Scan for the cell matching the given text and deliver its [x, y] coordinate at center. 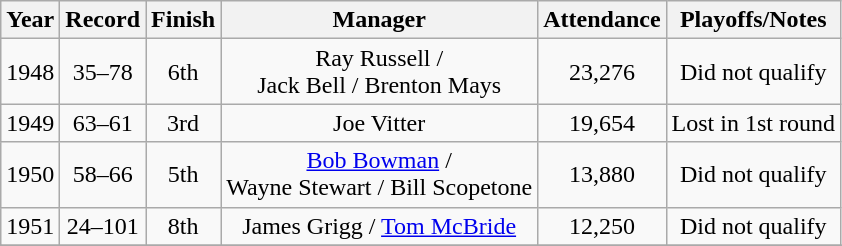
James Grigg / Tom McBride [380, 226]
Attendance [602, 20]
19,654 [602, 123]
Bob Bowman / Wayne Stewart / Bill Scopetone [380, 174]
12,250 [602, 226]
5th [184, 174]
24–101 [103, 226]
6th [184, 72]
Playoffs/Notes [753, 20]
3rd [184, 123]
13,880 [602, 174]
Finish [184, 20]
Lost in 1st round [753, 123]
Record [103, 20]
Joe Vitter [380, 123]
Year [30, 20]
Manager [380, 20]
1949 [30, 123]
1948 [30, 72]
1950 [30, 174]
23,276 [602, 72]
Ray Russell / Jack Bell / Brenton Mays [380, 72]
58–66 [103, 174]
8th [184, 226]
63–61 [103, 123]
1951 [30, 226]
35–78 [103, 72]
